Return the [x, y] coordinate for the center point of the cell that contains the specified text.  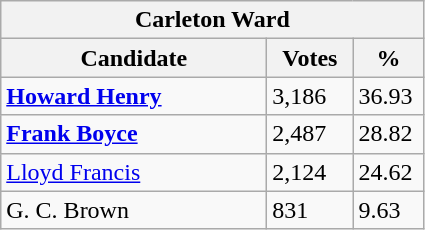
Votes [310, 58]
3,186 [310, 96]
Howard Henry [134, 96]
831 [310, 210]
Lloyd Francis [134, 172]
Frank Boyce [134, 134]
2,124 [310, 172]
24.62 [388, 172]
G. C. Brown [134, 210]
9.63 [388, 210]
Carleton Ward [212, 20]
Candidate [134, 58]
36.93 [388, 96]
28.82 [388, 134]
% [388, 58]
2,487 [310, 134]
